Capture the cell that displays the provided text and extract its [x, y] central coordinate. 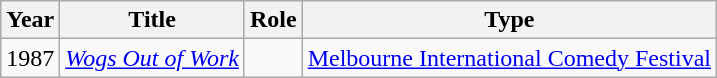
Title [152, 20]
Role [273, 20]
Melbourne International Comedy Festival [509, 58]
Year [30, 20]
Wogs Out of Work [152, 58]
Type [509, 20]
1987 [30, 58]
